Extract the [X, Y] coordinate from the center of the cell holding the provided text.  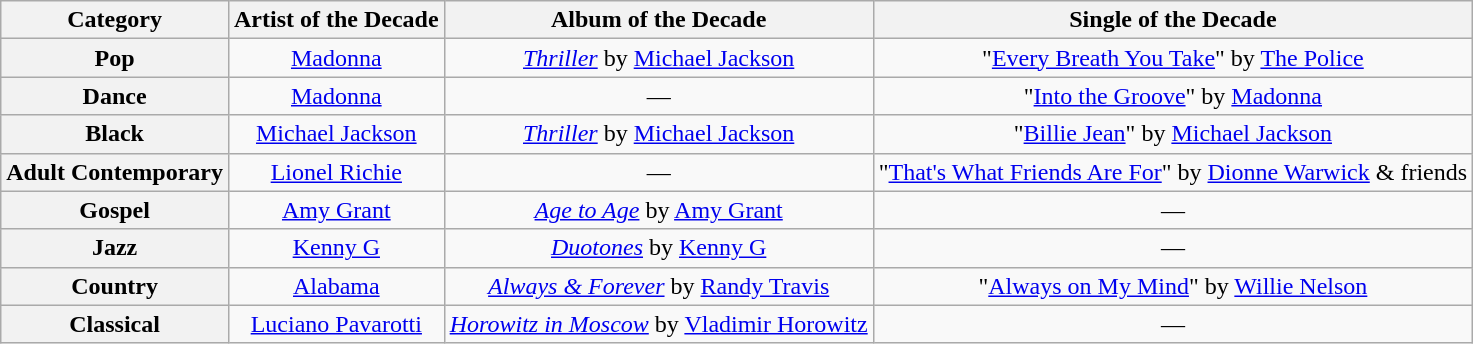
Album of the Decade [658, 20]
Gospel [115, 210]
Lionel Richie [336, 172]
Amy Grant [336, 210]
Jazz [115, 248]
"That's What Friends Are For" by Dionne Warwick & friends [1172, 172]
Black [115, 134]
Horowitz in Moscow by Vladimir Horowitz [658, 324]
Pop [115, 58]
Classical [115, 324]
Always & Forever by Randy Travis [658, 286]
Country [115, 286]
Kenny G [336, 248]
"Every Breath You Take" by The Police [1172, 58]
"Always on My Mind" by Willie Nelson [1172, 286]
Michael Jackson [336, 134]
Age to Age by Amy Grant [658, 210]
"Billie Jean" by Michael Jackson [1172, 134]
Single of the Decade [1172, 20]
"Into the Groove" by Madonna [1172, 96]
Dance [115, 96]
Duotones by Kenny G [658, 248]
Luciano Pavarotti [336, 324]
Alabama [336, 286]
Category [115, 20]
Adult Contemporary [115, 172]
Artist of the Decade [336, 20]
